Determine the [X, Y] coordinate at the center of the cell enclosing the given text.  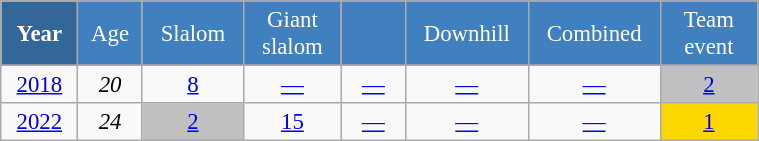
20 [110, 85]
Age [110, 34]
Slalom [192, 34]
24 [110, 122]
15 [293, 122]
Combined [594, 34]
Downhill [466, 34]
Team event [709, 34]
2018 [40, 85]
8 [192, 85]
Giantslalom [293, 34]
2022 [40, 122]
Year [40, 34]
1 [709, 122]
